Locate the cell with the specified text and output its [X, Y] center coordinate. 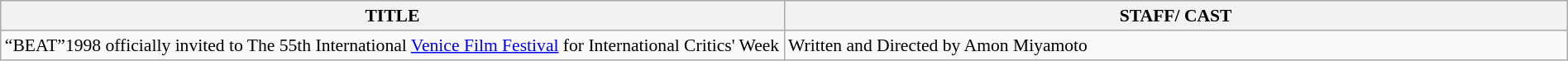
STAFF/ CAST [1176, 16]
Written and Directed by Amon Miyamoto [1176, 45]
TITLE [392, 16]
“BEAT”1998 officially invited to The 55th International Venice Film Festival for International Critics' Week [392, 45]
